Determine the [x, y] coordinate at the center of the cell enclosing the given text.  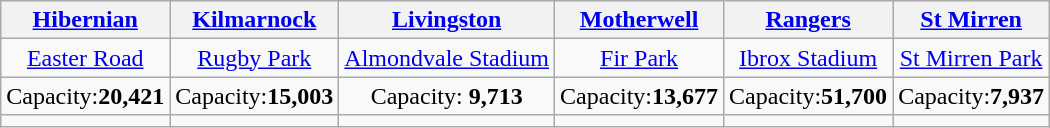
Rugby Park [254, 58]
Fir Park [640, 58]
Kilmarnock [254, 20]
Motherwell [640, 20]
Capacity:20,421 [86, 96]
Capacity:13,677 [640, 96]
Capacity:15,003 [254, 96]
Hibernian [86, 20]
St Mirren Park [972, 58]
Capacity: 9,713 [447, 96]
Livingston [447, 20]
Almondvale Stadium [447, 58]
Ibrox Stadium [808, 58]
Capacity:51,700 [808, 96]
Capacity:7,937 [972, 96]
Easter Road [86, 58]
St Mirren [972, 20]
Rangers [808, 20]
